Locate the cell with the specified text and output its [X, Y] center coordinate. 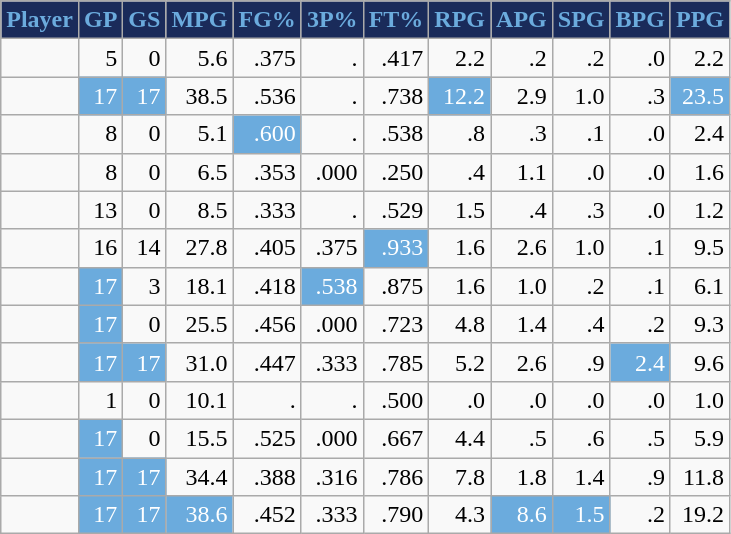
38.6 [200, 515]
.353 [267, 172]
11.8 [700, 477]
8.6 [522, 515]
.525 [267, 438]
Player [40, 20]
7.8 [460, 477]
.447 [267, 362]
1.8 [522, 477]
.933 [396, 248]
1 [100, 400]
9.6 [700, 362]
.418 [267, 286]
5.2 [460, 362]
APG [522, 20]
.600 [267, 134]
RPG [460, 20]
.417 [396, 58]
.388 [267, 477]
.452 [267, 515]
.405 [267, 248]
6.5 [200, 172]
GP [100, 20]
BPG [640, 20]
MPG [200, 20]
4.3 [460, 515]
5.1 [200, 134]
3 [144, 286]
1.2 [700, 210]
14 [144, 248]
.8 [460, 134]
GS [144, 20]
6.1 [700, 286]
.456 [267, 324]
5 [100, 58]
18.1 [200, 286]
13 [100, 210]
2.9 [522, 96]
FT% [396, 20]
9.5 [700, 248]
38.5 [200, 96]
25.5 [200, 324]
16 [100, 248]
34.4 [200, 477]
.500 [396, 400]
4.8 [460, 324]
9.3 [700, 324]
.529 [396, 210]
27.8 [200, 248]
19.2 [700, 515]
1.1 [522, 172]
23.5 [700, 96]
5.9 [700, 438]
SPG [581, 20]
31.0 [200, 362]
4.4 [460, 438]
.667 [396, 438]
.723 [396, 324]
8.5 [200, 210]
12.2 [460, 96]
.250 [396, 172]
.6 [581, 438]
3P% [332, 20]
15.5 [200, 438]
.316 [332, 477]
.875 [396, 286]
.786 [396, 477]
.790 [396, 515]
.738 [396, 96]
FG% [267, 20]
.785 [396, 362]
PPG [700, 20]
.536 [267, 96]
10.1 [200, 400]
5.6 [200, 58]
